Detect which cell encompasses the target text, then output its (x, y) center coordinate. 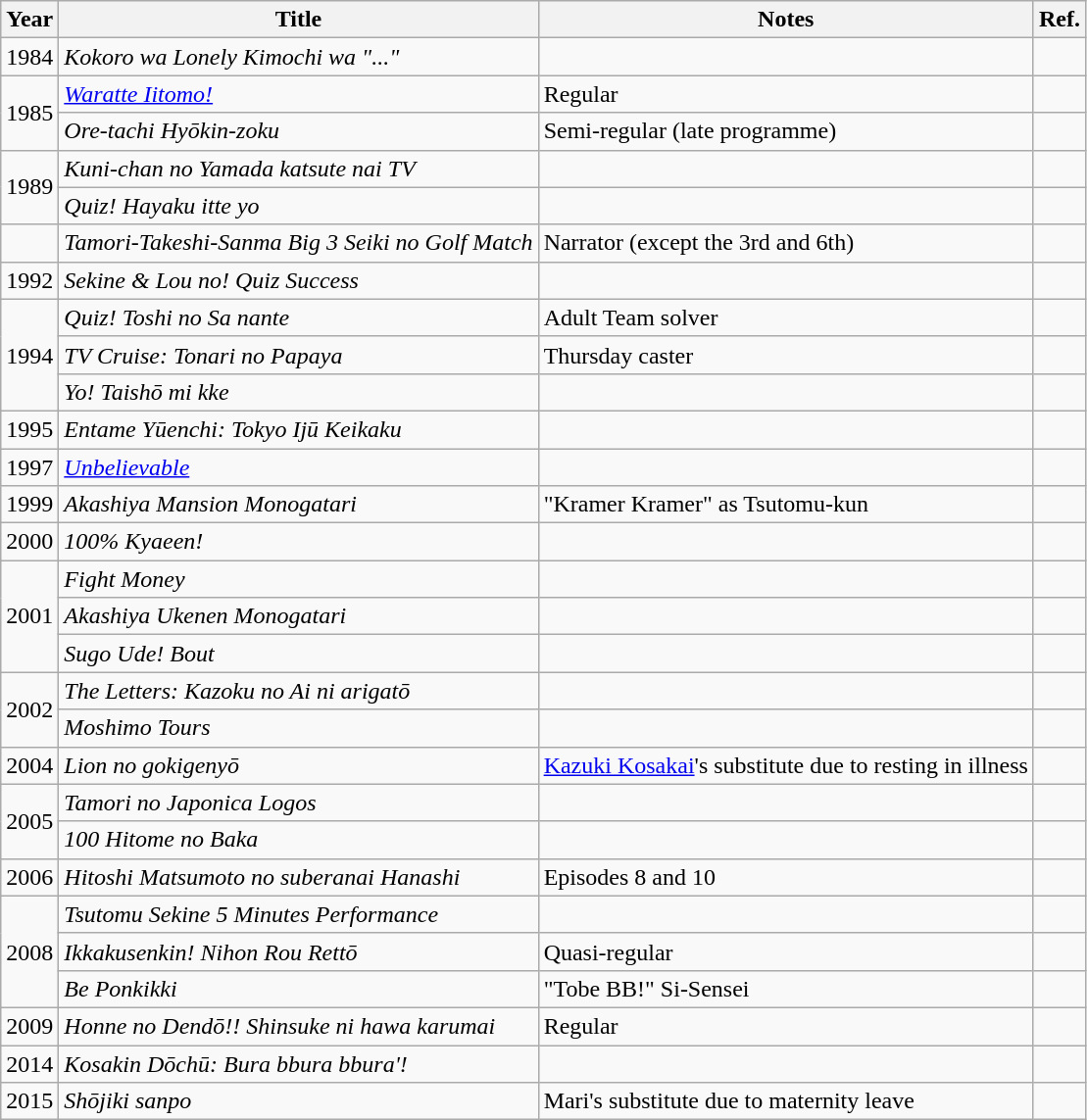
Lion no gokigenyō (298, 765)
Episodes 8 and 10 (786, 877)
Notes (786, 20)
Mari's substitute due to maternity leave (786, 1101)
Quasi-regular (786, 951)
2005 (29, 821)
Kazuki Kosakai's substitute due to resting in illness (786, 765)
"Tobe BB!" Si-Sensei (786, 989)
"Kramer Kramer" as Tsutomu-kun (786, 505)
1995 (29, 429)
Ore-tachi Hyōkin-zoku (298, 131)
TV Cruise: Tonari no Papaya (298, 355)
1994 (29, 355)
Kokoro wa Lonely Kimochi wa "..." (298, 57)
Kosakin Dōchū: Bura bbura bbura'! (298, 1063)
2002 (29, 709)
2004 (29, 765)
Entame Yūenchi: Tokyo Ijū Keikaku (298, 429)
2009 (29, 1026)
2015 (29, 1101)
Akashiya Ukenen Monogatari (298, 616)
100% Kyaeen! (298, 542)
1984 (29, 57)
1992 (29, 280)
Adult Team solver (786, 317)
2006 (29, 877)
The Letters: Kazoku no Ai ni arigatō (298, 691)
Akashiya Mansion Monogatari (298, 505)
Ikkakusenkin! Nihon Rou Rettō (298, 951)
Year (29, 20)
Quiz! Hayaku itte yo (298, 206)
Unbelievable (298, 467)
Sugo Ude! Bout (298, 654)
Semi-regular (late programme) (786, 131)
1997 (29, 467)
1989 (29, 187)
1985 (29, 113)
Moshimo Tours (298, 728)
2001 (29, 616)
Be Ponkikki (298, 989)
Yo! Taishō mi kke (298, 392)
Honne no Dendō!! Shinsuke ni hawa karumai (298, 1026)
Tsutomu Sekine 5 Minutes Performance (298, 914)
2014 (29, 1063)
Tamori-Takeshi-Sanma Big 3 Seiki no Golf Match (298, 243)
Shōjiki sanpo (298, 1101)
2000 (29, 542)
Narrator (except the 3rd and 6th) (786, 243)
Fight Money (298, 579)
100 Hitome no Baka (298, 840)
Tamori no Japonica Logos (298, 803)
2008 (29, 951)
Ref. (1059, 20)
Waratte Iitomo! (298, 94)
Thursday caster (786, 355)
Quiz! Toshi no Sa nante (298, 317)
1999 (29, 505)
Sekine & Lou no! Quiz Success (298, 280)
Kuni-chan no Yamada katsute nai TV (298, 169)
Hitoshi Matsumoto no suberanai Hanashi (298, 877)
Title (298, 20)
